Provide the [x, y] coordinate of the cell's center where the given text is located.  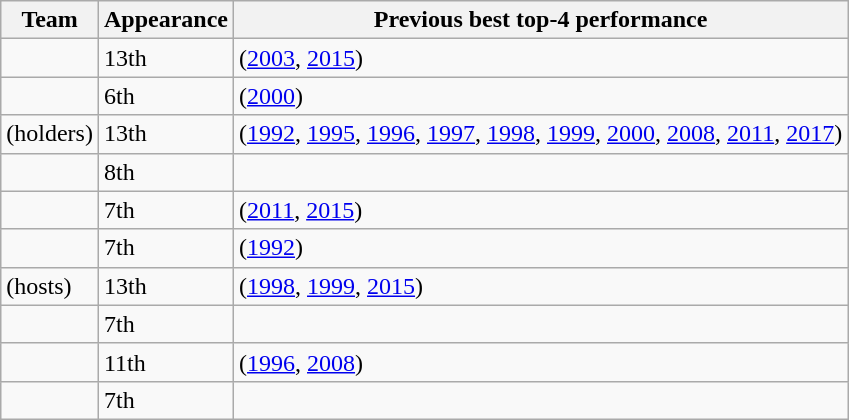
(holders) [50, 134]
(1996, 2008) [541, 362]
(2011, 2015) [541, 210]
Team [50, 20]
(hosts) [50, 286]
(1992, 1995, 1996, 1997, 1998, 1999, 2000, 2008, 2011, 2017) [541, 134]
(1998, 1999, 2015) [541, 286]
8th [166, 172]
(2000) [541, 96]
(1992) [541, 248]
(2003, 2015) [541, 58]
11th [166, 362]
6th [166, 96]
Appearance [166, 20]
Previous best top-4 performance [541, 20]
